Capture the cell that displays the provided text and extract its [x, y] central coordinate. 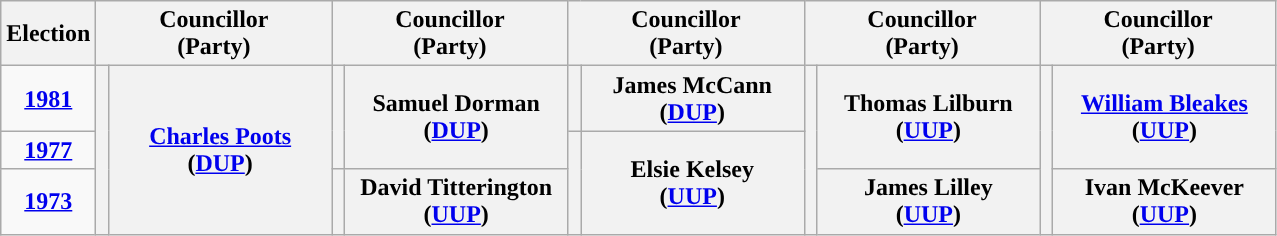
Ivan McKeever (UUP) [1165, 202]
Samuel Dorman (DUP) [456, 118]
Elsie Kelsey (UUP) [692, 182]
Charles Poots (DUP) [220, 150]
1973 [48, 202]
1977 [48, 150]
1981 [48, 98]
David Titterington (UUP) [456, 202]
William Bleakes (UUP) [1165, 118]
Election [48, 34]
James McCann (DUP) [692, 98]
James Lilley (UUP) [929, 202]
Thomas Lilburn (UUP) [929, 118]
